From the cell containing the given text, extract its center point as (x, y) coordinate. 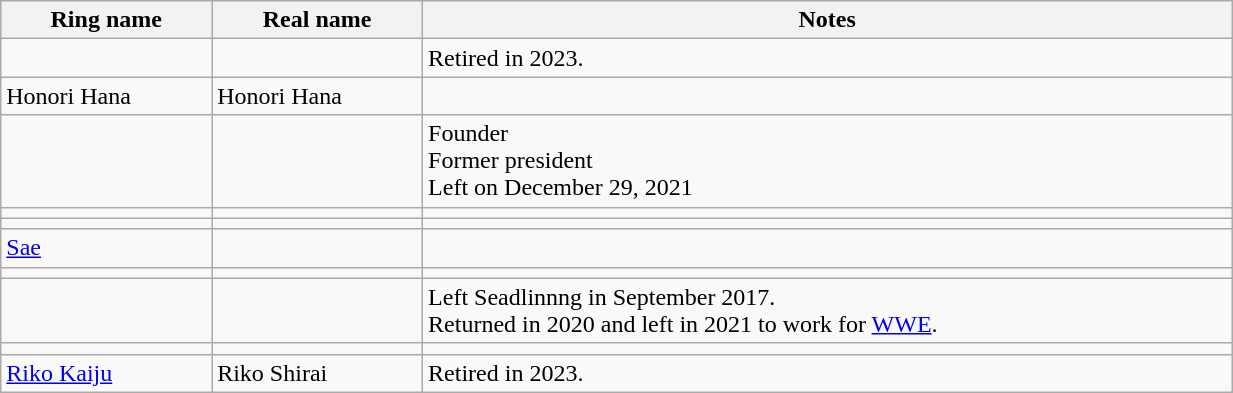
Sae (106, 248)
Riko Kaiju (106, 373)
Left Seadlinnng in September 2017.Returned in 2020 and left in 2021 to work for WWE. (828, 310)
Real name (318, 20)
Notes (828, 20)
Riko Shirai (318, 373)
Ring name (106, 20)
FounderFormer presidentLeft on December 29, 2021 (828, 161)
